Determine the [X, Y] coordinate at the center of the cell enclosing the given text.  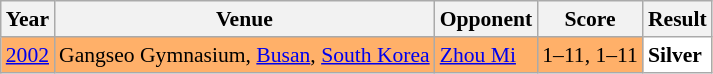
Zhou Mi [486, 55]
Silver [678, 55]
Result [678, 19]
Opponent [486, 19]
1–11, 1–11 [590, 55]
Score [590, 19]
2002 [28, 55]
Venue [244, 19]
Year [28, 19]
Gangseo Gymnasium, Busan, South Korea [244, 55]
